Find where the given text appears and provide that cell's center as [X, Y] coordinate. 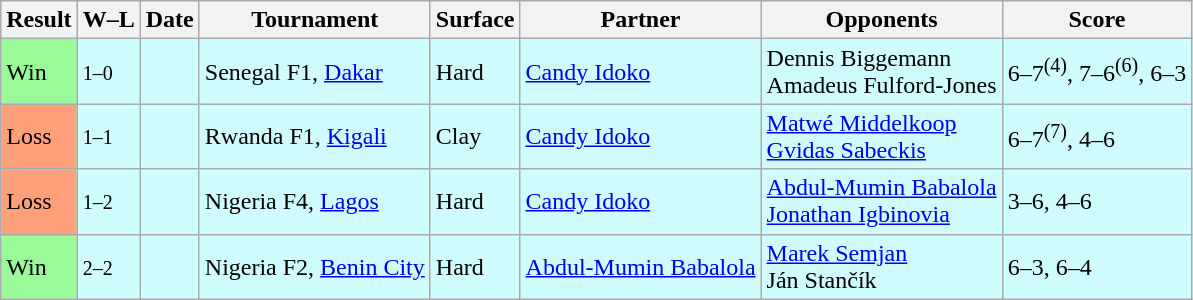
Senegal F1, Dakar [314, 72]
1–2 [108, 202]
Abdul-Mumin Babalola [640, 266]
1–0 [108, 72]
Result [39, 20]
Abdul-Mumin Babalola Jonathan Igbinovia [882, 202]
6–7(4), 7–6(6), 6–3 [1097, 72]
3–6, 4–6 [1097, 202]
Tournament [314, 20]
W–L [108, 20]
Nigeria F2, Benin City [314, 266]
Nigeria F4, Lagos [314, 202]
Partner [640, 20]
1–1 [108, 136]
6–3, 6–4 [1097, 266]
Marek Semjan Ján Stančík [882, 266]
Surface [475, 20]
Dennis Biggemann Amadeus Fulford-Jones [882, 72]
6–7(7), 4–6 [1097, 136]
2–2 [108, 266]
Score [1097, 20]
Clay [475, 136]
Opponents [882, 20]
Date [170, 20]
Matwé Middelkoop Gvidas Sabeckis [882, 136]
Rwanda F1, Kigali [314, 136]
